Provide the [X, Y] coordinate of the cell's center where the given text is located.  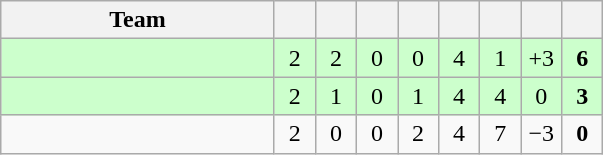
6 [582, 58]
3 [582, 96]
7 [500, 134]
+3 [542, 58]
Team [138, 20]
−3 [542, 134]
